From the cell containing the given text, extract its center point as [x, y] coordinate. 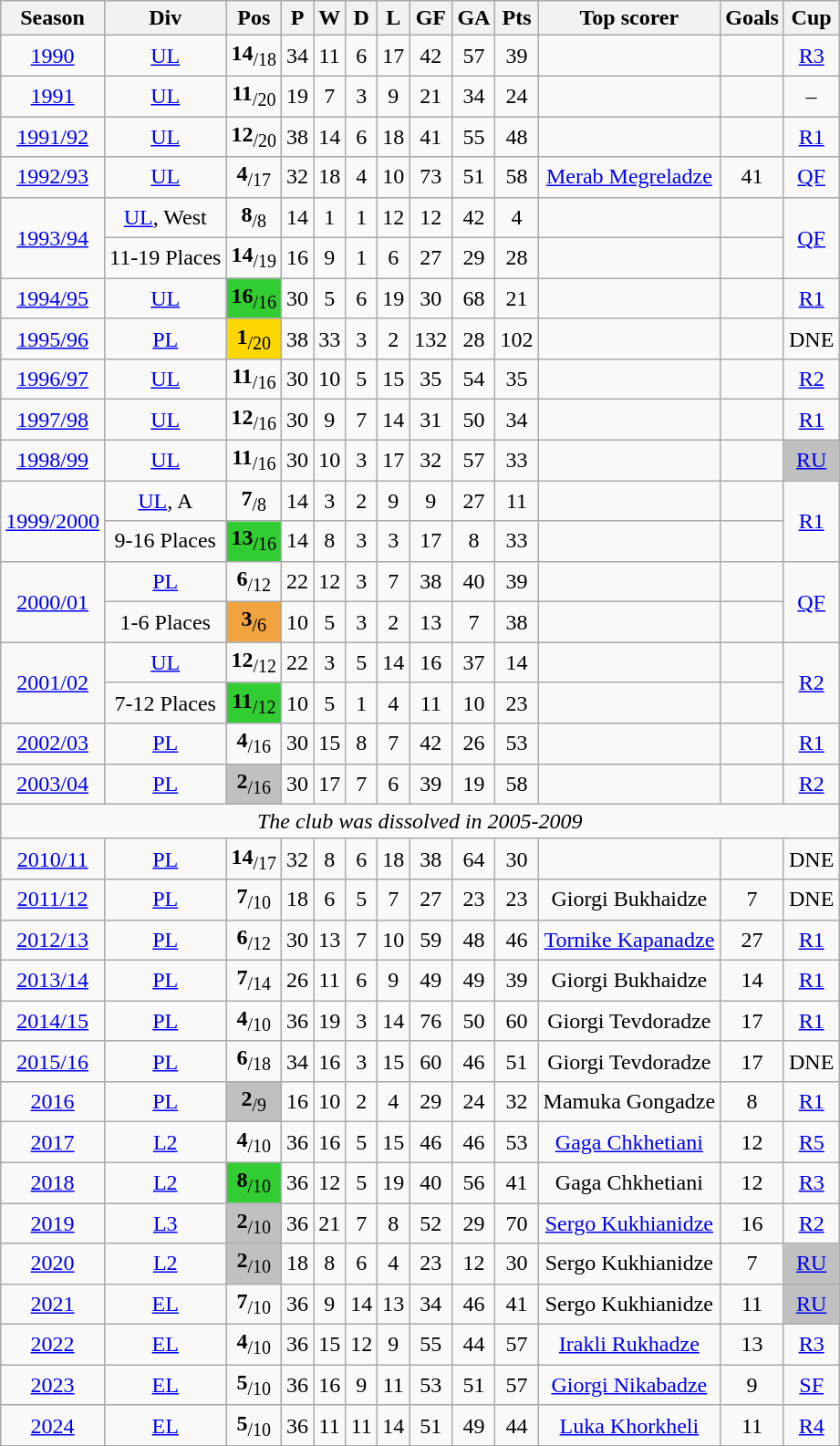
– [811, 96]
2024 [53, 1425]
7/8 [254, 501]
11-19 Places [164, 258]
Season [53, 18]
16/16 [254, 298]
2/9 [254, 1101]
1992/93 [53, 177]
1997/98 [53, 420]
1990 [53, 56]
2017 [53, 1142]
Giorgi Nikabadze [629, 1385]
9-16 Places [164, 541]
2010/11 [53, 858]
2021 [53, 1304]
2022 [53, 1345]
1/20 [254, 338]
4/17 [254, 177]
Pos [254, 18]
59 [430, 940]
132 [430, 338]
1991/92 [53, 137]
D [361, 18]
3/6 [254, 622]
52 [430, 1222]
GA [474, 18]
2018 [53, 1182]
Mamuka Gongadze [629, 1101]
Div [164, 18]
2016 [53, 1101]
56 [474, 1182]
1996/97 [53, 380]
12/12 [254, 662]
70 [516, 1222]
64 [474, 858]
2023 [53, 1385]
Cup [811, 18]
73 [430, 177]
14/17 [254, 858]
2014/15 [53, 1021]
2020 [53, 1264]
1-6 Places [164, 622]
8/10 [254, 1182]
UL, West [164, 217]
102 [516, 338]
1991 [53, 96]
Pts [516, 18]
Luka Khorkheli [629, 1425]
UL, A [164, 501]
14/19 [254, 258]
1994/95 [53, 298]
1999/2000 [53, 522]
76 [430, 1021]
Merab Megreladze [629, 177]
12/20 [254, 137]
2/16 [254, 784]
P [297, 18]
The club was dissolved in 2005-2009 [420, 821]
2013/14 [53, 980]
Tornike Kapanadze [629, 940]
Top scorer [629, 18]
12/16 [254, 420]
2011/12 [53, 900]
Goals [752, 18]
2003/04 [53, 784]
7-12 Places [164, 702]
L3 [164, 1222]
11/20 [254, 96]
8/8 [254, 217]
1995/96 [53, 338]
2001/02 [53, 682]
SF [811, 1385]
6/18 [254, 1061]
2000/01 [53, 602]
7/14 [254, 980]
54 [474, 380]
L [394, 18]
2012/13 [53, 940]
R4 [811, 1425]
13/16 [254, 541]
R5 [811, 1142]
1993/94 [53, 237]
14/18 [254, 56]
31 [430, 420]
GF [430, 18]
1998/99 [53, 460]
2015/16 [53, 1061]
11/12 [254, 702]
2002/03 [53, 744]
2019 [53, 1222]
4/16 [254, 744]
68 [474, 298]
Irakli Rukhadze [629, 1345]
W [330, 18]
37 [474, 662]
